Return the [X, Y] coordinate for the center point of the cell that contains the specified text.  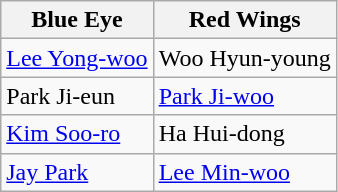
Kim Soo-ro [77, 134]
Lee Min-woo [244, 172]
Woo Hyun-young [244, 58]
Red Wings [244, 20]
Ha Hui-dong [244, 134]
Park Ji-eun [77, 96]
Park Ji-woo [244, 96]
Jay Park [77, 172]
Lee Yong-woo [77, 58]
Blue Eye [77, 20]
